Find where the given text appears and provide that cell's center as (x, y) coordinate. 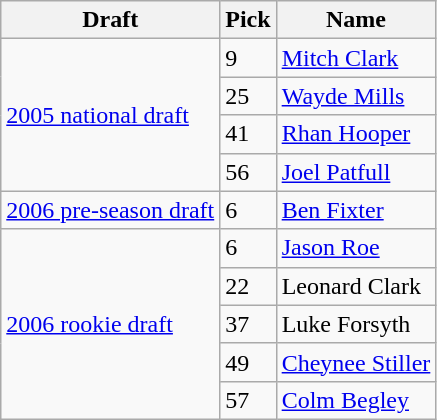
37 (248, 324)
Draft (110, 20)
22 (248, 286)
Wayde Mills (356, 96)
2006 rookie draft (110, 324)
Cheynee Stiller (356, 362)
57 (248, 400)
Rhan Hooper (356, 134)
56 (248, 172)
Name (356, 20)
25 (248, 96)
9 (248, 58)
2006 pre-season draft (110, 210)
41 (248, 134)
2005 national draft (110, 115)
Luke Forsyth (356, 324)
Joel Patfull (356, 172)
49 (248, 362)
Leonard Clark (356, 286)
Pick (248, 20)
Mitch Clark (356, 58)
Jason Roe (356, 248)
Colm Begley (356, 400)
Ben Fixter (356, 210)
